Provide the (x, y) coordinate of the cell's center where the given text is located.  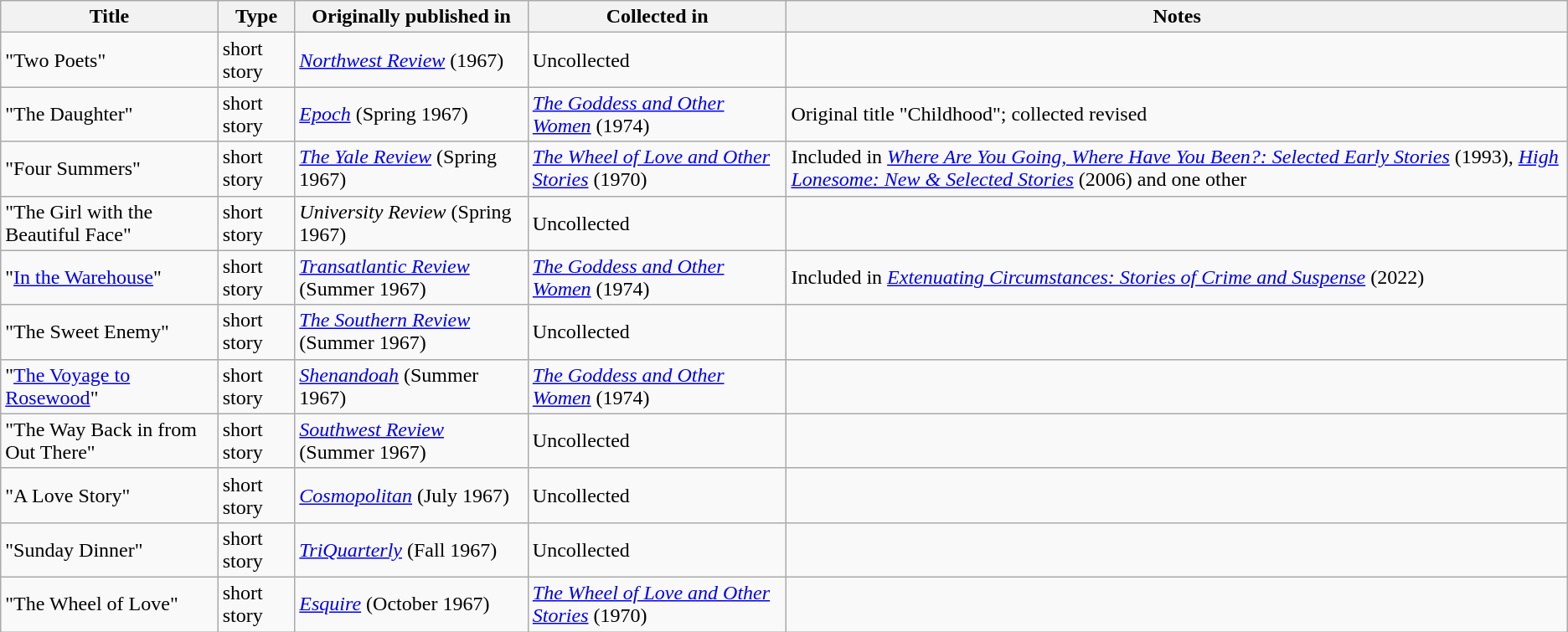
Epoch (Spring 1967) (412, 114)
Notes (1177, 17)
Title (109, 17)
Type (256, 17)
"The Wheel of Love" (109, 604)
Included in Where Are You Going, Where Have You Been?: Selected Early Stories (1993), High Lonesome: New & Selected Stories (2006) and one other (1177, 169)
TriQuarterly (Fall 1967) (412, 549)
Originally published in (412, 17)
Original title "Childhood"; collected revised (1177, 114)
"A Love Story" (109, 496)
Shenandoah (Summer 1967) (412, 387)
Esquire (October 1967) (412, 604)
Southwest Review (Summer 1967) (412, 440)
The Southern Review (Summer 1967) (412, 331)
Collected in (657, 17)
Included in Extenuating Circumstances: Stories of Crime and Suspense (2022) (1177, 278)
"In the Warehouse" (109, 278)
"Sunday Dinner" (109, 549)
University Review (Spring 1967) (412, 223)
"The Girl with the Beautiful Face" (109, 223)
"Two Poets" (109, 60)
Transatlantic Review (Summer 1967) (412, 278)
"The Daughter" (109, 114)
"The Sweet Enemy" (109, 331)
Northwest Review (1967) (412, 60)
The Yale Review (Spring 1967) (412, 169)
"The Way Back in from Out There" (109, 440)
Cosmopolitan (July 1967) (412, 496)
"The Voyage to Rosewood" (109, 387)
"Four Summers" (109, 169)
